From the cell containing the given text, extract its center point as [x, y] coordinate. 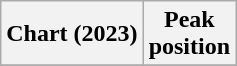
Chart (2023) [72, 34]
Peakposition [189, 34]
